Locate the cell with the specified text and output its (x, y) center coordinate. 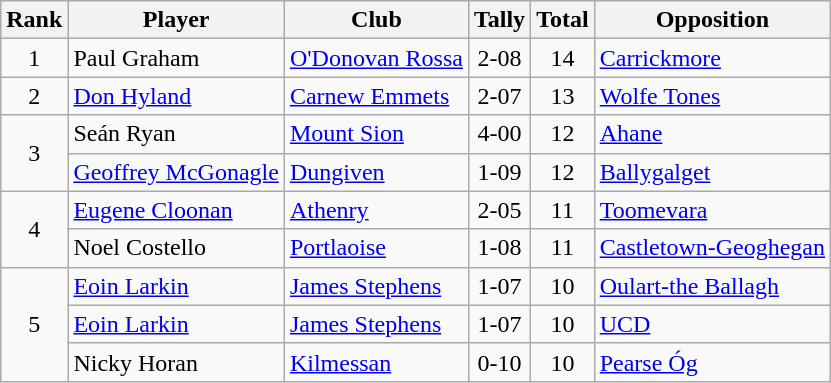
Dungiven (376, 172)
Wolfe Tones (712, 96)
Eugene Cloonan (176, 210)
Oulart-the Ballagh (712, 286)
Total (563, 20)
14 (563, 58)
1-09 (499, 172)
13 (563, 96)
Geoffrey McGonagle (176, 172)
Club (376, 20)
Nicky Horan (176, 362)
Carrickmore (712, 58)
Pearse Óg (712, 362)
Rank (34, 20)
Ahane (712, 134)
Don Hyland (176, 96)
3 (34, 153)
Toomevara (712, 210)
O'Donovan Rossa (376, 58)
Tally (499, 20)
4-00 (499, 134)
1-08 (499, 248)
Carnew Emmets (376, 96)
Kilmessan (376, 362)
Paul Graham (176, 58)
2-07 (499, 96)
Castletown-Geoghegan (712, 248)
Noel Costello (176, 248)
5 (34, 324)
4 (34, 229)
2 (34, 96)
Athenry (376, 210)
2-08 (499, 58)
Ballygalget (712, 172)
Seán Ryan (176, 134)
Opposition (712, 20)
Portlaoise (376, 248)
Player (176, 20)
2-05 (499, 210)
1 (34, 58)
Mount Sion (376, 134)
UCD (712, 324)
0-10 (499, 362)
